Output the [x, y] coordinate of the center of the cell containing the given text.  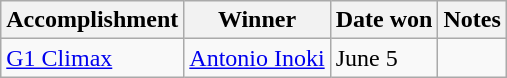
Winner [257, 20]
June 5 [384, 58]
Notes [472, 20]
G1 Climax [92, 58]
Date won [384, 20]
Accomplishment [92, 20]
Antonio Inoki [257, 58]
